Determine the [x, y] coordinate at the center of the cell enclosing the given text.  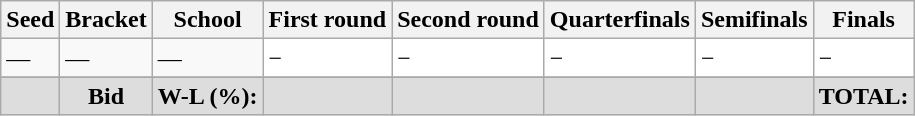
First round [328, 20]
Semifinals [754, 20]
Bracket [106, 20]
Bid [106, 96]
School [208, 20]
TOTAL: [864, 96]
W-L (%): [208, 96]
— [30, 58]
Second round [468, 20]
Finals [864, 20]
Quarterfinals [620, 20]
Seed [30, 20]
